For the text-containing cell, return its midpoint in [x, y] coordinate format. 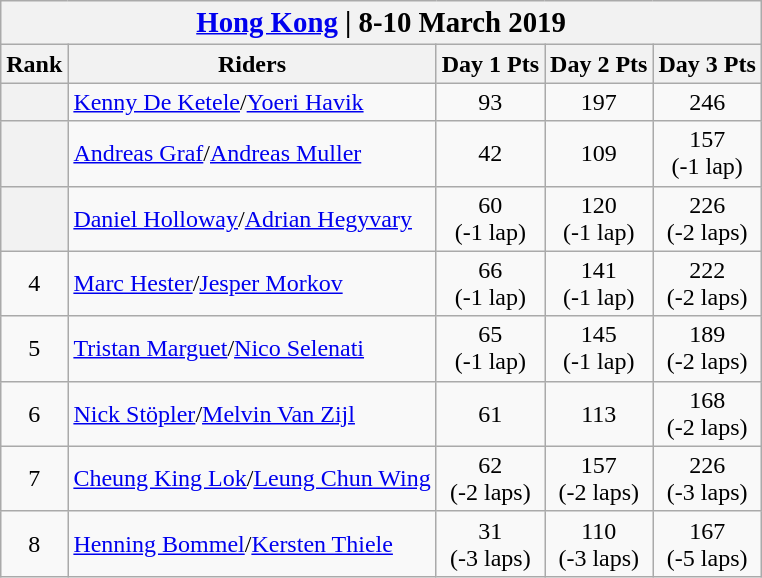
42 [490, 154]
6 [34, 414]
145(-1 lap) [599, 348]
Henning Bommel/Kersten Thiele [252, 544]
120(-1 lap) [599, 218]
Nick Stöpler/Melvin Van Zijl [252, 414]
109 [599, 154]
66(-1 lap) [490, 284]
7 [34, 478]
31(-3 laps) [490, 544]
Cheung King Lok/Leung Chun Wing [252, 478]
168(-2 laps) [707, 414]
4 [34, 284]
113 [599, 414]
Kenny De Ketele/Yoeri Havik [252, 102]
246 [707, 102]
167(-5 laps) [707, 544]
Rank [34, 64]
110(-3 laps) [599, 544]
157(-2 laps) [599, 478]
Andreas Graf/Andreas Muller [252, 154]
8 [34, 544]
Marc Hester/Jesper Morkov [252, 284]
157(-1 lap) [707, 154]
Day 3 Pts [707, 64]
Hong Kong | 8-10 March 2019 [382, 23]
189(-2 laps) [707, 348]
Daniel Holloway/Adrian Hegyvary [252, 218]
226(-2 laps) [707, 218]
5 [34, 348]
226(-3 laps) [707, 478]
222(-2 laps) [707, 284]
60(-1 lap) [490, 218]
Day 2 Pts [599, 64]
197 [599, 102]
93 [490, 102]
61 [490, 414]
141(-1 lap) [599, 284]
62(-2 laps) [490, 478]
Day 1 Pts [490, 64]
Tristan Marguet/Nico Selenati [252, 348]
Riders [252, 64]
65(-1 lap) [490, 348]
